Return [x, y] of the center of cell containing provided text 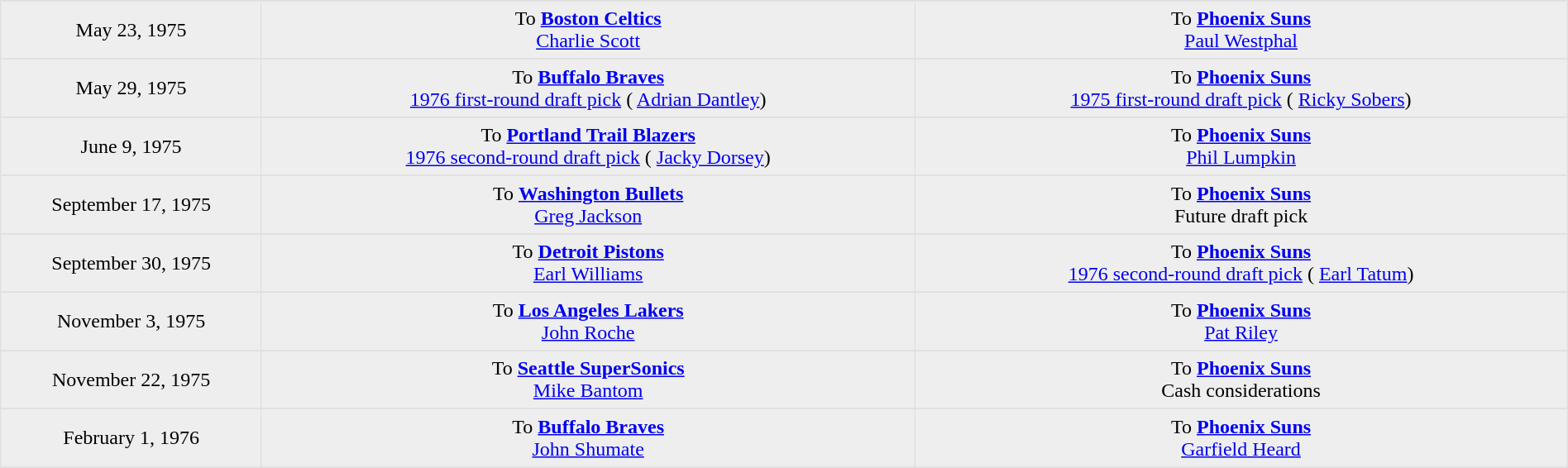
To Phoenix Suns Paul Westphal [1241, 30]
November 3, 1975 [131, 321]
To Phoenix SunsFuture draft pick [1241, 204]
June 9, 1975 [131, 146]
To Phoenix Suns1975 first-round draft pick ( Ricky Sobers) [1241, 88]
To Washington Bullets Greg Jackson [587, 204]
To Buffalo Braves John Shumate [587, 437]
To Phoenix SunsCash considerations [1241, 380]
To Los Angeles Lakers John Roche [587, 321]
November 22, 1975 [131, 380]
September 17, 1975 [131, 204]
May 29, 1975 [131, 88]
To Buffalo Braves1976 first-round draft pick ( Adrian Dantley) [587, 88]
To Boston Celtics Charlie Scott [587, 30]
September 30, 1975 [131, 263]
To Phoenix Suns Garfield Heard [1241, 437]
May 23, 1975 [131, 30]
February 1, 1976 [131, 437]
To Phoenix Suns1976 second-round draft pick ( Earl Tatum) [1241, 263]
To Portland Trail Blazers1976 second-round draft pick ( Jacky Dorsey) [587, 146]
To Phoenix Suns Pat Riley [1241, 321]
To Seattle SuperSonics Mike Bantom [587, 380]
To Detroit Pistons Earl Williams [587, 263]
To Phoenix Suns Phil Lumpkin [1241, 146]
